Identify which cell holds the provided text, then report its [x, y] central coordinate. 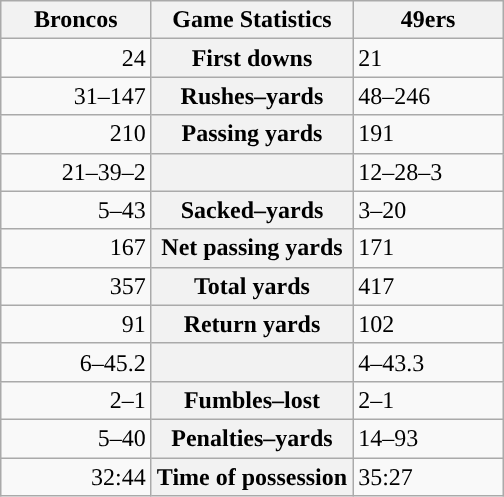
Game Statistics [252, 20]
48–246 [428, 96]
35:27 [428, 477]
210 [76, 134]
49ers [428, 20]
357 [76, 286]
21–39–2 [76, 172]
Penalties–yards [252, 438]
167 [76, 248]
24 [76, 58]
417 [428, 286]
Broncos [76, 20]
First downs [252, 58]
102 [428, 324]
Total yards [252, 286]
14–93 [428, 438]
5–40 [76, 438]
171 [428, 248]
91 [76, 324]
191 [428, 134]
Fumbles–lost [252, 400]
Passing yards [252, 134]
5–43 [76, 210]
32:44 [76, 477]
4–43.3 [428, 362]
31–147 [76, 96]
Return yards [252, 324]
Net passing yards [252, 248]
Time of possession [252, 477]
12–28–3 [428, 172]
6–45.2 [76, 362]
Sacked–yards [252, 210]
3–20 [428, 210]
21 [428, 58]
Rushes–yards [252, 96]
